Return [X, Y] of the center of cell containing provided text 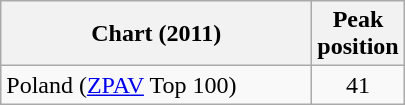
Poland (ZPAV Top 100) [156, 85]
41 [358, 85]
Peakposition [358, 34]
Chart (2011) [156, 34]
